From the cell containing the given text, extract its center point as (X, Y) coordinate. 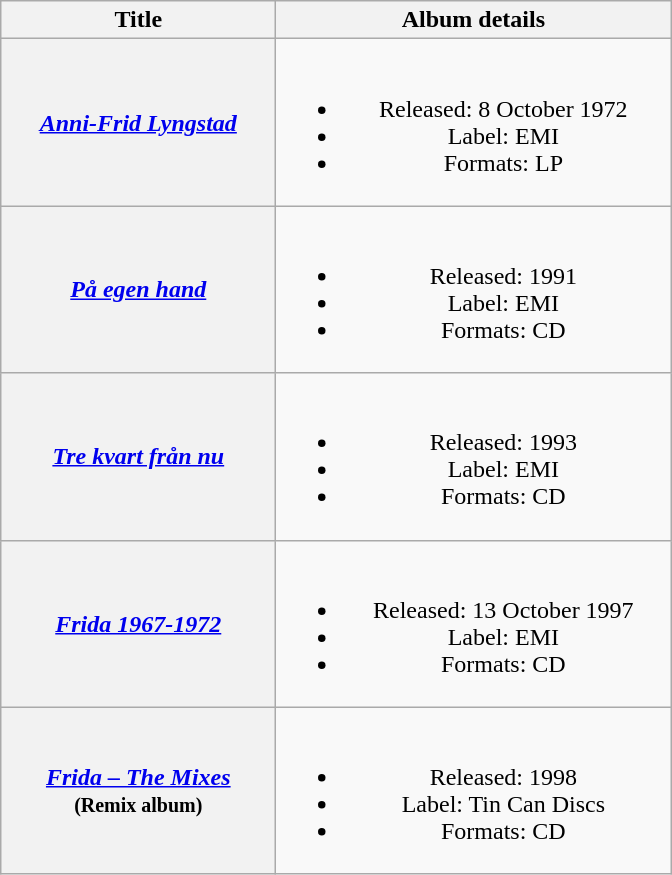
Anni-Frid Lyngstad (138, 122)
Frida 1967-1972 (138, 624)
Title (138, 20)
Tre kvart från nu (138, 456)
Frida – The Mixes (Remix album) (138, 790)
På egen hand (138, 290)
Released: 1991Label: EMIFormats: CD (474, 290)
Released: 1993Label: EMIFormats: CD (474, 456)
Released: 13 October 1997Label: EMIFormats: CD (474, 624)
Released: 8 October 1972Label: EMIFormats: LP (474, 122)
Released: 1998Label: Tin Can DiscsFormats: CD (474, 790)
Album details (474, 20)
